Provide the [X, Y] coordinate of the cell's center where the given text is located.  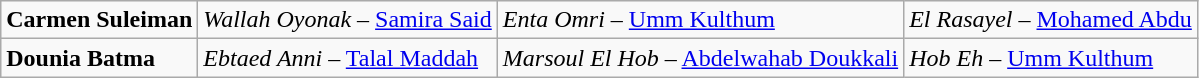
El Rasayel – Mohamed Abdu [1051, 20]
Enta Omri – Umm Kulthum [700, 20]
Hob Eh – Umm Kulthum [1051, 58]
Ebtaed Anni – Talal Maddah [348, 58]
Marsoul El Hob – Abdelwahab Doukkali [700, 58]
Carmen Suleiman [100, 20]
Wallah Oyonak – Samira Said [348, 20]
Dounia Batma [100, 58]
